From the cell containing the given text, extract its center point as [x, y] coordinate. 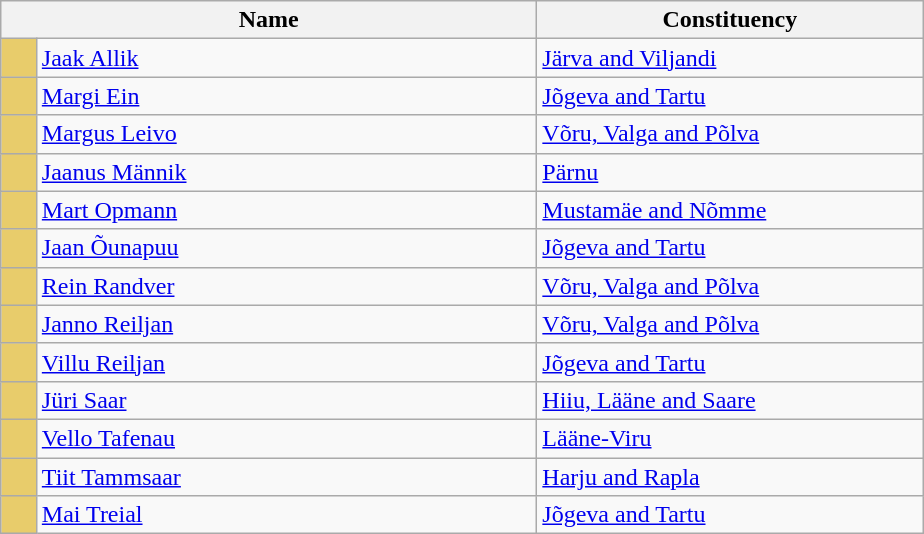
Villu Reiljan [286, 362]
Name [269, 20]
Jaak Allik [286, 58]
Jüri Saar [286, 400]
Jaanus Männik [286, 172]
Mustamäe and Nõmme [730, 210]
Rein Randver [286, 286]
Mart Opmann [286, 210]
Margi Ein [286, 96]
Järva and Viljandi [730, 58]
Margus Leivo [286, 134]
Constituency [730, 20]
Janno Reiljan [286, 324]
Lääne-Viru [730, 438]
Harju and Rapla [730, 477]
Pärnu [730, 172]
Vello Tafenau [286, 438]
Mai Treial [286, 515]
Tiit Tammsaar [286, 477]
Hiiu, Lääne and Saare [730, 400]
Jaan Õunapuu [286, 248]
